Return the [x, y] coordinate for the center point of the cell that contains the specified text.  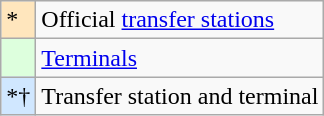
Terminals [180, 58]
Transfer station and terminal [180, 96]
Official transfer stations [180, 20]
*† [18, 96]
* [18, 20]
